Determine the (x, y) coordinate at the center of the cell enclosing the given text.  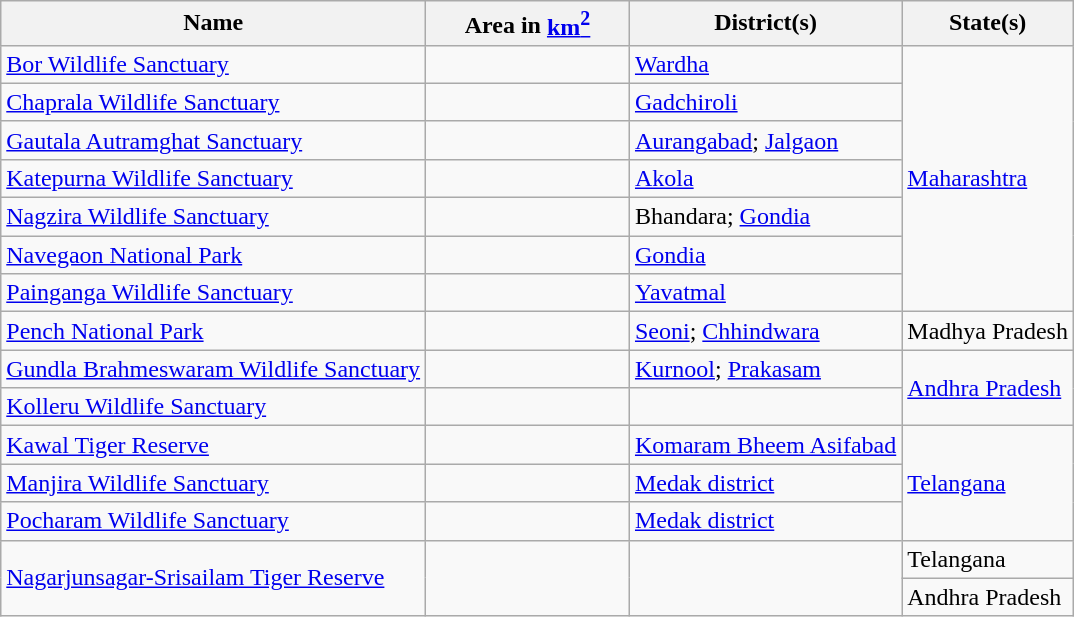
State(s) (988, 24)
Area in km2 (528, 24)
Nagzira Wildlife Sanctuary (214, 217)
District(s) (765, 24)
Gondia (765, 255)
Akola (765, 178)
Gadchiroli (765, 102)
Wardha (765, 64)
Navegaon National Park (214, 255)
Name (214, 24)
Kolleru Wildlife Sanctuary (214, 407)
Gundla Brahmeswaram Wildlife Sanctuary (214, 369)
Nagarjunsagar-Srisailam Tiger Reserve (214, 578)
Kurnool; Prakasam (765, 369)
Katepurna Wildlife Sanctuary (214, 178)
Maharashtra (988, 178)
Madhya Pradesh (988, 331)
Chaprala Wildlife Sanctuary (214, 102)
Seoni; Chhindwara (765, 331)
Pench National Park (214, 331)
Bhandara; Gondia (765, 217)
Aurangabad; Jalgaon (765, 140)
Komaram Bheem Asifabad (765, 445)
Kawal Tiger Reserve (214, 445)
Yavatmal (765, 293)
Painganga Wildlife Sanctuary (214, 293)
Pocharam Wildlife Sanctuary (214, 521)
Manjira Wildlife Sanctuary (214, 483)
Gautala Autramghat Sanctuary (214, 140)
Bor Wildlife Sanctuary (214, 64)
